Pinpoint the cell where the given text exists, returning its (X, Y) midpoint coordinate. 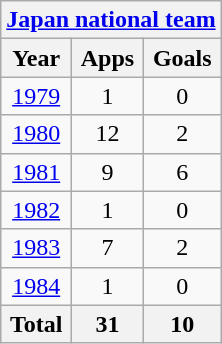
Japan national team (111, 20)
Apps (108, 58)
31 (108, 324)
10 (182, 324)
9 (108, 172)
1984 (36, 286)
1981 (36, 172)
6 (182, 172)
Total (36, 324)
1982 (36, 210)
1979 (36, 96)
1983 (36, 248)
Goals (182, 58)
12 (108, 134)
7 (108, 248)
1980 (36, 134)
Year (36, 58)
